Scan for the cell matching the given text and deliver its [X, Y] coordinate at center. 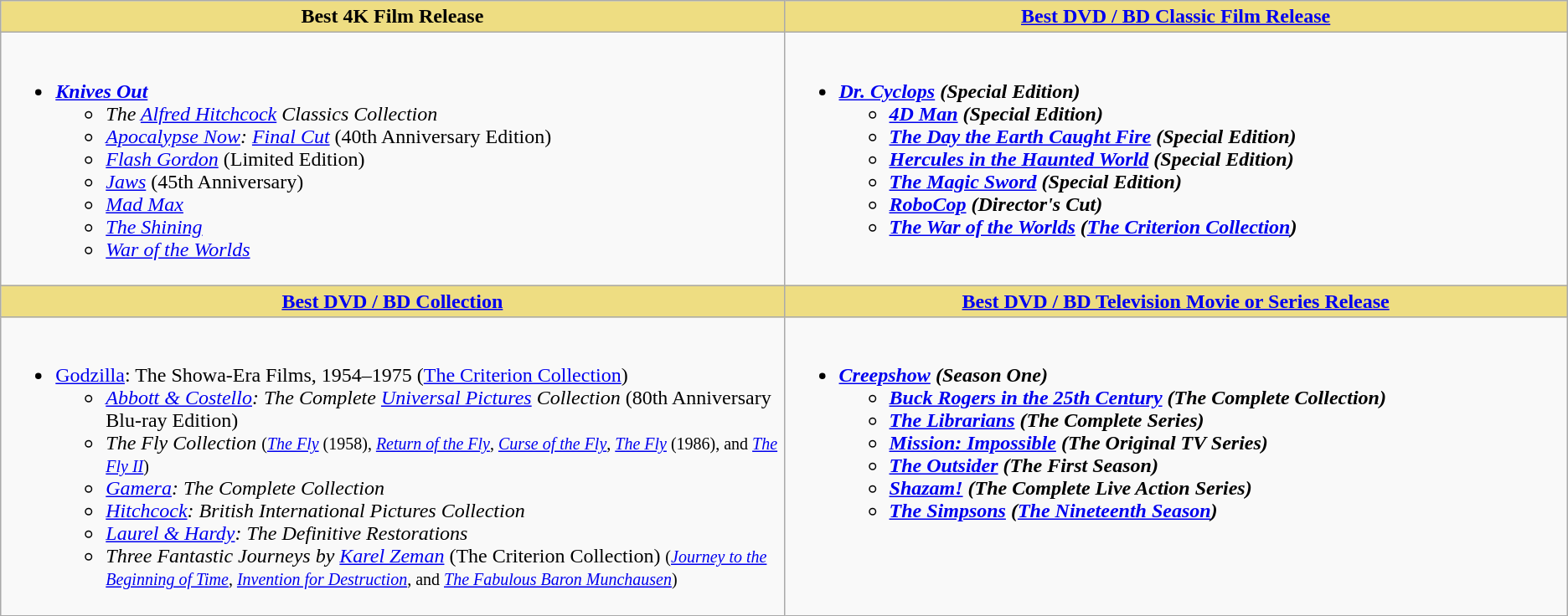
Best 4K Film Release [392, 17]
Best DVD / BD Television Movie or Series Release [1176, 301]
Best DVD / BD Collection [392, 301]
Best DVD / BD Classic Film Release [1176, 17]
